Capture the cell that displays the provided text and extract its [X, Y] central coordinate. 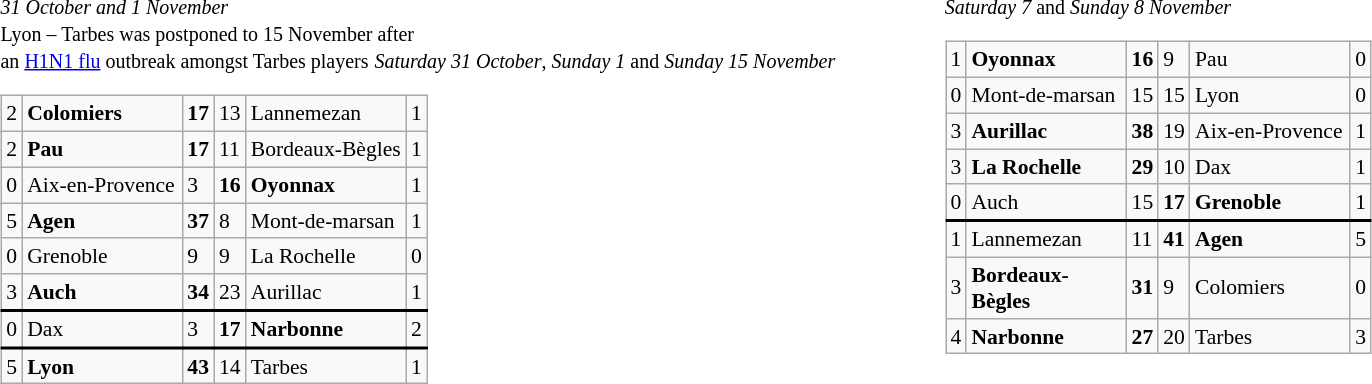
34 [198, 292]
10 [1174, 167]
43 [198, 365]
38 [1143, 131]
8 [230, 221]
20 [1174, 336]
13 [230, 114]
29 [1143, 167]
41 [1174, 239]
37 [198, 221]
23 [230, 292]
31 [1143, 288]
27 [1143, 336]
14 [230, 365]
4 [956, 336]
19 [1174, 131]
